Determine the [x, y] coordinate at the center of the cell enclosing the given text.  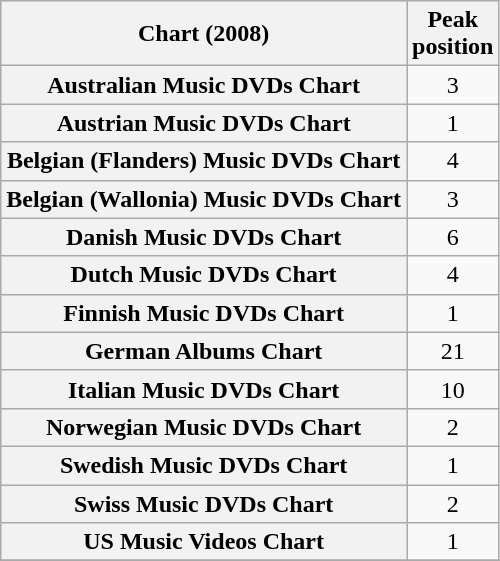
Peakposition [452, 34]
Australian Music DVDs Chart [204, 85]
US Music Videos Chart [204, 542]
Austrian Music DVDs Chart [204, 123]
Dutch Music DVDs Chart [204, 275]
10 [452, 389]
Danish Music DVDs Chart [204, 237]
Finnish Music DVDs Chart [204, 313]
Italian Music DVDs Chart [204, 389]
21 [452, 351]
German Albums Chart [204, 351]
Belgian (Wallonia) Music DVDs Chart [204, 199]
Swiss Music DVDs Chart [204, 503]
Chart (2008) [204, 34]
Belgian (Flanders) Music DVDs Chart [204, 161]
Norwegian Music DVDs Chart [204, 427]
Swedish Music DVDs Chart [204, 465]
6 [452, 237]
